From the cell containing the given text, extract its center point as [X, Y] coordinate. 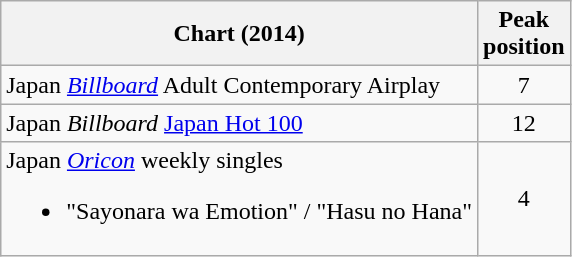
Japan Billboard Adult Contemporary Airplay [240, 85]
7 [524, 85]
Peakposition [524, 34]
4 [524, 198]
Japan Billboard Japan Hot 100 [240, 123]
Chart (2014) [240, 34]
Japan Oricon weekly singles"Sayonara wa Emotion" / "Hasu no Hana" [240, 198]
12 [524, 123]
